Find where the given text appears and provide that cell's center as [X, Y] coordinate. 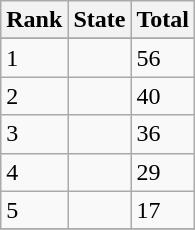
2 [34, 96]
Rank [34, 20]
36 [163, 134]
1 [34, 58]
29 [163, 172]
40 [163, 96]
3 [34, 134]
56 [163, 58]
State [100, 20]
4 [34, 172]
17 [163, 210]
Total [163, 20]
5 [34, 210]
